Capture the cell that displays the provided text and extract its [X, Y] central coordinate. 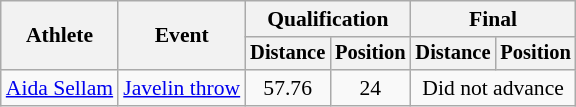
24 [370, 88]
Athlete [60, 36]
Did not advance [492, 88]
Event [182, 36]
Javelin throw [182, 88]
Final [492, 19]
57.76 [288, 88]
Qualification [328, 19]
Aida Sellam [60, 88]
